From the cell containing the given text, extract its center point as (x, y) coordinate. 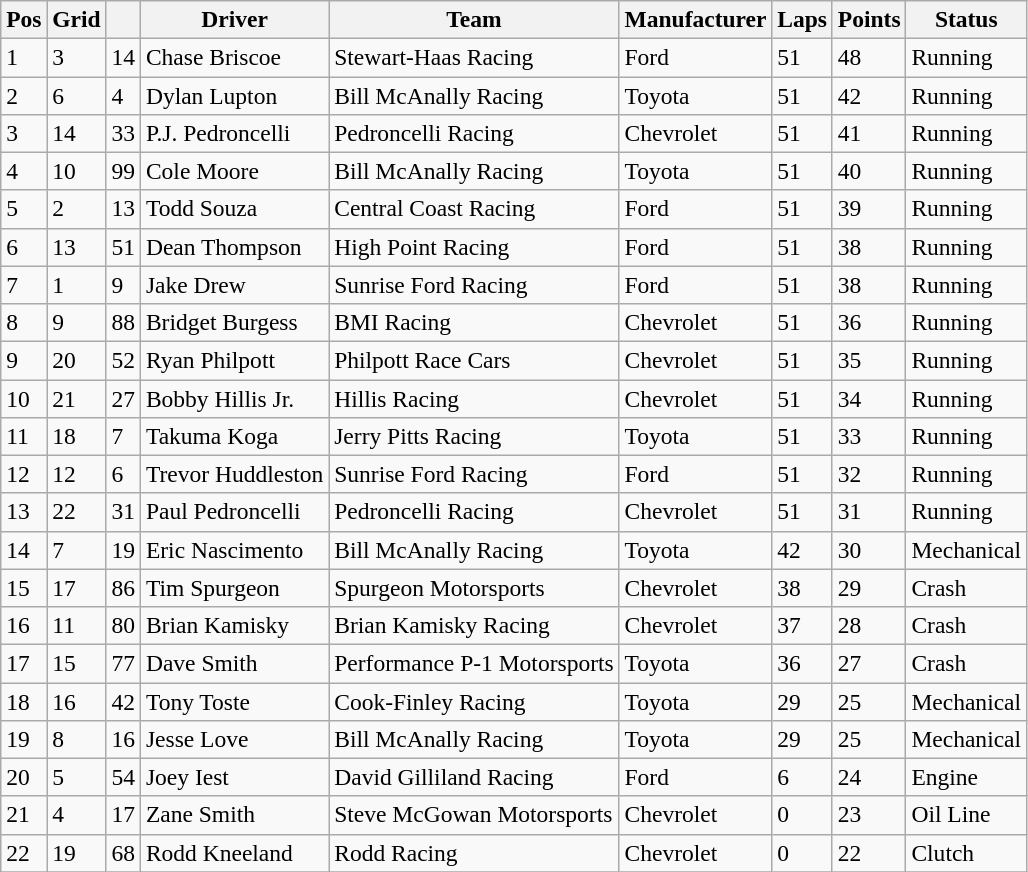
Rodd Racing (474, 853)
P.J. Pedroncelli (234, 133)
Manufacturer (696, 19)
68 (123, 853)
Philpott Race Cars (474, 360)
BMI Racing (474, 322)
Trevor Huddleston (234, 474)
Eric Nascimento (234, 550)
24 (869, 777)
Paul Pedroncelli (234, 512)
Tim Spurgeon (234, 588)
Takuma Koga (234, 436)
Status (966, 19)
Rodd Kneeland (234, 853)
Chase Briscoe (234, 57)
37 (802, 625)
Performance P-1 Motorsports (474, 663)
Bobby Hillis Jr. (234, 398)
Laps (802, 19)
Grid (76, 19)
Spurgeon Motorsports (474, 588)
99 (123, 171)
Dean Thompson (234, 247)
Joey Iest (234, 777)
David Gilliland Racing (474, 777)
Jesse Love (234, 739)
Oil Line (966, 815)
Jerry Pitts Racing (474, 436)
77 (123, 663)
86 (123, 588)
Cook-Finley Racing (474, 701)
54 (123, 777)
Pos (24, 19)
Todd Souza (234, 209)
Points (869, 19)
39 (869, 209)
Cole Moore (234, 171)
Team (474, 19)
Dave Smith (234, 663)
Tony Toste (234, 701)
23 (869, 815)
Brian Kamisky Racing (474, 625)
52 (123, 360)
Jake Drew (234, 285)
28 (869, 625)
80 (123, 625)
Ryan Philpott (234, 360)
High Point Racing (474, 247)
Stewart-Haas Racing (474, 57)
Clutch (966, 853)
32 (869, 474)
Dylan Lupton (234, 95)
41 (869, 133)
35 (869, 360)
Zane Smith (234, 815)
88 (123, 322)
Driver (234, 19)
Bridget Burgess (234, 322)
Steve McGowan Motorsports (474, 815)
40 (869, 171)
Brian Kamisky (234, 625)
48 (869, 57)
Central Coast Racing (474, 209)
Hillis Racing (474, 398)
30 (869, 550)
Engine (966, 777)
34 (869, 398)
